Identify which cell holds the provided text, then report its (X, Y) central coordinate. 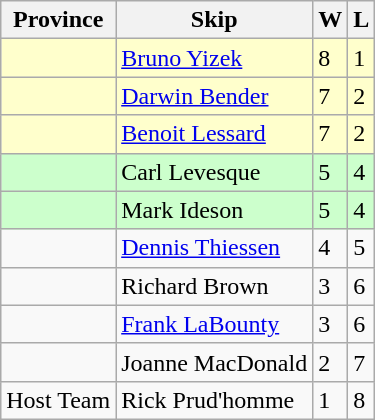
Host Team (58, 400)
W (330, 20)
Darwin Bender (214, 96)
Dennis Thiessen (214, 248)
Carl Levesque (214, 172)
Skip (214, 20)
Benoit Lessard (214, 134)
Mark Ideson (214, 210)
Frank LaBounty (214, 324)
Province (58, 20)
Joanne MacDonald (214, 362)
Rick Prud'homme (214, 400)
L (362, 20)
Bruno Yizek (214, 58)
Richard Brown (214, 286)
